Return the [x, y] coordinate for the center point of the cell that contains the specified text.  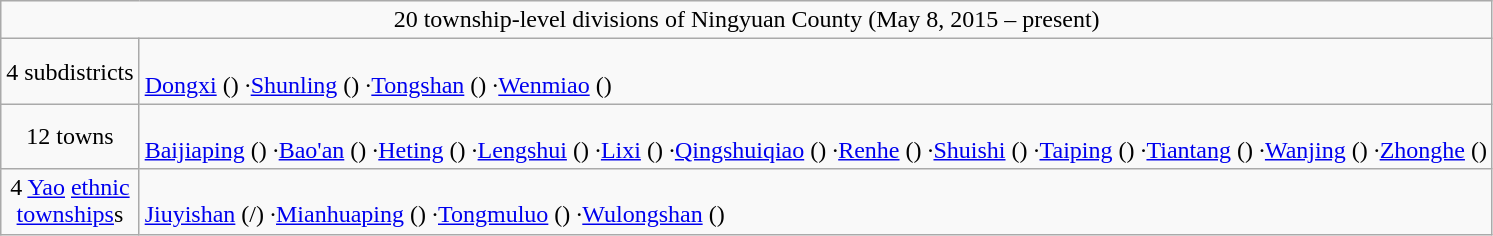
Dongxi () ·Shunling () ·Tongshan () ·Wenmiao () [816, 72]
4 Yao ethnic townshipss [70, 202]
4 subdistricts [70, 72]
Baijiaping () ·Bao'an () ·Heting () ·Lengshui () ·Lixi () ·Qingshuiqiao () ·Renhe () ·Shuishi () ·Taiping () ·Tiantang () ·Wanjing () ·Zhonghe () [816, 136]
20 township-level divisions of Ningyuan County (May 8, 2015 – present) [747, 20]
Jiuyishan (/) ·Mianhuaping () ·Tongmuluo () ·Wulongshan () [816, 202]
12 towns [70, 136]
